Detect which cell encompasses the target text, then output its (x, y) center coordinate. 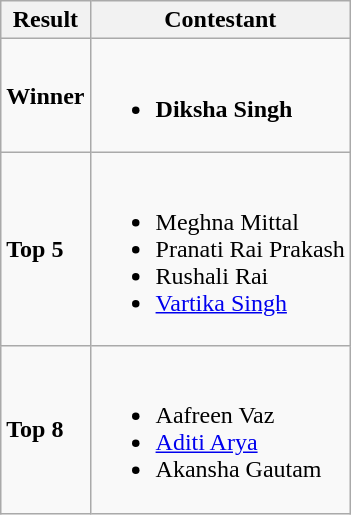
Meghna MittalPranati Rai PrakashRushali RaiVartika Singh (220, 249)
Aafreen VazAditi AryaAkansha Gautam (220, 430)
Top 5 (46, 249)
Contestant (220, 20)
Diksha Singh (220, 96)
Winner (46, 96)
Top 8 (46, 430)
Result (46, 20)
